For the text-containing cell, return its midpoint in (x, y) coordinate format. 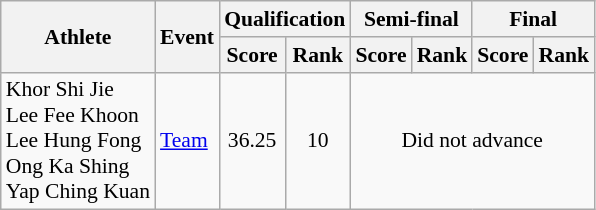
Semi-final (411, 19)
Khor Shi JieLee Fee KhoonLee Hung FongOng Ka ShingYap Ching Kuan (78, 141)
Qualification (284, 19)
Did not advance (472, 141)
Final (533, 19)
Team (187, 141)
36.25 (252, 141)
Event (187, 36)
Athlete (78, 36)
10 (318, 141)
